Pinpoint the cell where the given text exists, returning its [X, Y] midpoint coordinate. 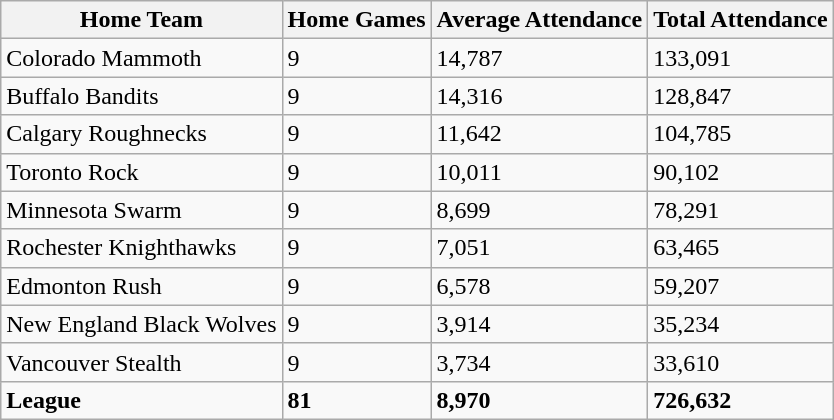
104,785 [741, 134]
Rochester Knighthawks [142, 248]
10,011 [540, 172]
Home Team [142, 20]
8,699 [540, 210]
Calgary Roughnecks [142, 134]
14,316 [540, 96]
Colorado Mammoth [142, 58]
128,847 [741, 96]
726,632 [741, 400]
Average Attendance [540, 20]
Home Games [356, 20]
81 [356, 400]
New England Black Wolves [142, 324]
3,734 [540, 362]
78,291 [741, 210]
7,051 [540, 248]
33,610 [741, 362]
59,207 [741, 286]
Vancouver Stealth [142, 362]
133,091 [741, 58]
11,642 [540, 134]
League [142, 400]
63,465 [741, 248]
8,970 [540, 400]
Edmonton Rush [142, 286]
90,102 [741, 172]
35,234 [741, 324]
Toronto Rock [142, 172]
Total Attendance [741, 20]
3,914 [540, 324]
6,578 [540, 286]
14,787 [540, 58]
Buffalo Bandits [142, 96]
Minnesota Swarm [142, 210]
